Return the [X, Y] coordinate for the center point of the cell that contains the specified text.  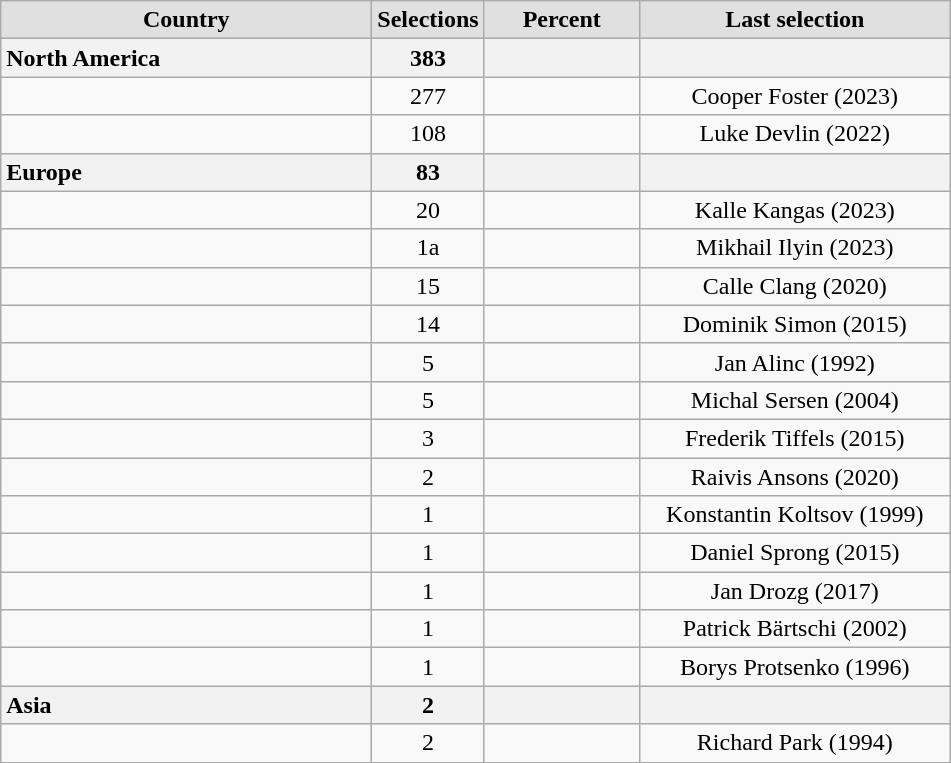
Luke Devlin (2022) [794, 134]
Mikhail Ilyin (2023) [794, 248]
North America [186, 58]
Konstantin Koltsov (1999) [794, 515]
383 [428, 58]
Country [186, 20]
Jan Drozg (2017) [794, 591]
1a [428, 248]
108 [428, 134]
Cooper Foster (2023) [794, 96]
Last selection [794, 20]
20 [428, 210]
14 [428, 324]
Frederik Tiffels (2015) [794, 438]
Kalle Kangas (2023) [794, 210]
Calle Clang (2020) [794, 286]
Richard Park (1994) [794, 743]
Jan Alinc (1992) [794, 362]
Michal Sersen (2004) [794, 400]
15 [428, 286]
Dominik Simon (2015) [794, 324]
Selections [428, 20]
Percent [562, 20]
83 [428, 172]
Borys Protsenko (1996) [794, 667]
Patrick Bärtschi (2002) [794, 629]
Daniel Sprong (2015) [794, 553]
277 [428, 96]
3 [428, 438]
Asia [186, 705]
Europe [186, 172]
Raivis Ansons (2020) [794, 477]
